Return the (x, y) coordinate for the center point of the cell that contains the specified text.  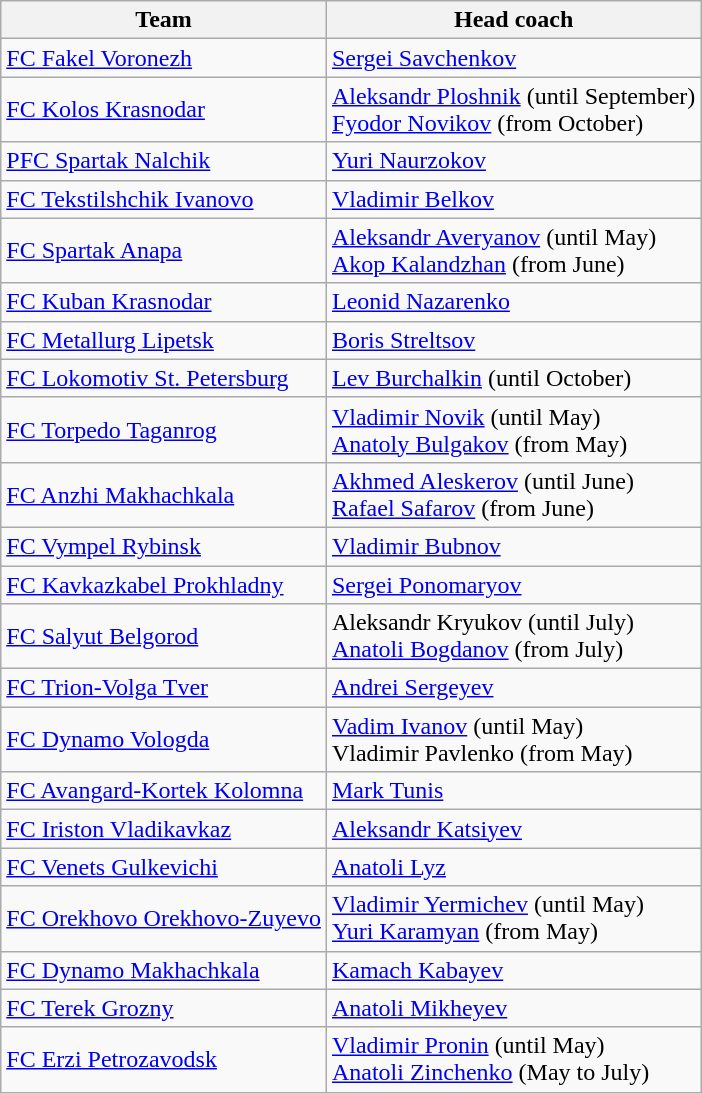
FC Anzhi Makhachkala (164, 494)
Akhmed Aleskerov (until June)Rafael Safarov (from June) (513, 494)
Aleksandr Averyanov (until May)Akop Kalandzhan (from June) (513, 250)
Head coach (513, 20)
FC Kolos Krasnodar (164, 110)
Mark Tunis (513, 791)
FC Kuban Krasnodar (164, 302)
Aleksandr Kryukov (until July)Anatoli Bogdanov (from July) (513, 636)
FC Lokomotiv St. Petersburg (164, 378)
FC Orekhovo Orekhovo-Zuyevo (164, 918)
FC Terek Grozny (164, 1008)
Anatoli Lyz (513, 867)
Vladimir Yermichev (until May)Yuri Karamyan (from May) (513, 918)
Vladimir Pronin (until May)Anatoli Zinchenko (May to July) (513, 1060)
Vladimir Bubnov (513, 546)
Sergei Savchenkov (513, 58)
FC Fakel Voronezh (164, 58)
PFC Spartak Nalchik (164, 161)
Kamach Kabayev (513, 970)
FC Torpedo Taganrog (164, 430)
Team (164, 20)
Leonid Nazarenko (513, 302)
FC Dynamo Vologda (164, 740)
FC Avangard-Kortek Kolomna (164, 791)
Vladimir Belkov (513, 199)
Aleksandr Ploshnik (until September)Fyodor Novikov (from October) (513, 110)
Aleksandr Katsiyev (513, 829)
FC Dynamo Makhachkala (164, 970)
Sergei Ponomaryov (513, 585)
FC Spartak Anapa (164, 250)
FC Venets Gulkevichi (164, 867)
Boris Streltsov (513, 340)
FC Metallurg Lipetsk (164, 340)
Vladimir Novik (until May)Anatoly Bulgakov (from May) (513, 430)
Andrei Sergeyev (513, 688)
FC Erzi Petrozavodsk (164, 1060)
FC Trion-Volga Tver (164, 688)
FC Kavkazkabel Prokhladny (164, 585)
FC Vympel Rybinsk (164, 546)
FC Salyut Belgorod (164, 636)
Anatoli Mikheyev (513, 1008)
Yuri Naurzokov (513, 161)
Lev Burchalkin (until October) (513, 378)
FC Iriston Vladikavkaz (164, 829)
FC Tekstilshchik Ivanovo (164, 199)
Vadim Ivanov (until May)Vladimir Pavlenko (from May) (513, 740)
